Provide the (x, y) coordinate of the cell's center where the given text is located.  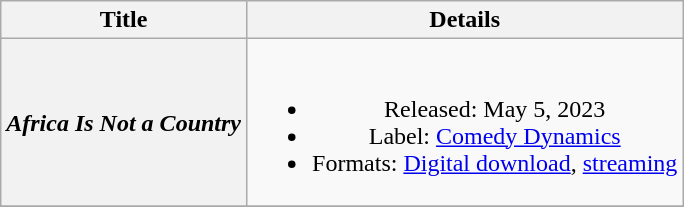
Title (124, 20)
Details (465, 20)
Released: May 5, 2023Label: Comedy DynamicsFormats: Digital download, streaming (465, 122)
Africa Is Not a Country (124, 122)
